Capture the cell that displays the provided text and extract its (X, Y) central coordinate. 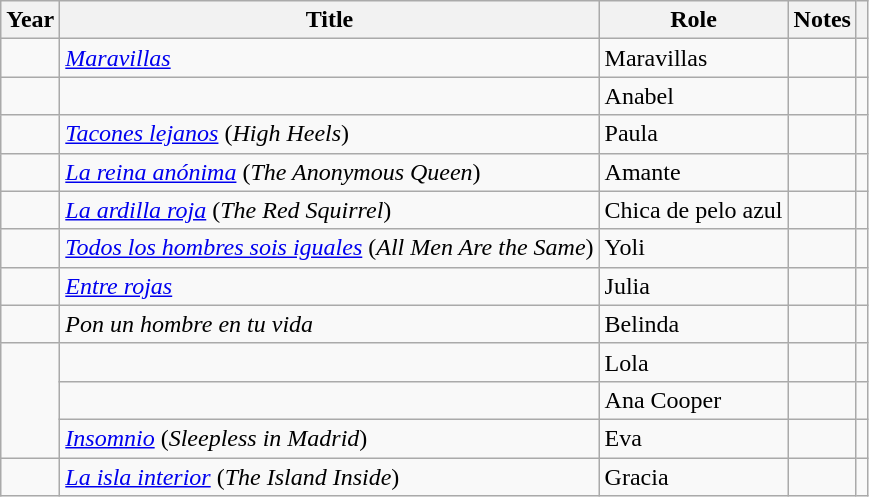
Role (694, 20)
Belinda (694, 324)
Eva (694, 438)
Amante (694, 172)
Anabel (694, 96)
La isla interior (The Island Inside) (330, 477)
La reina anónima (The Anonymous Queen) (330, 172)
Entre rojas (330, 286)
La ardilla roja (The Red Squirrel) (330, 210)
Tacones lejanos (High Heels) (330, 134)
Chica de pelo azul (694, 210)
Todos los hombres sois iguales (All Men Are the Same) (330, 248)
Title (330, 20)
Insomnio (Sleepless in Madrid) (330, 438)
Gracia (694, 477)
Notes (822, 20)
Ana Cooper (694, 400)
Julia (694, 286)
Pon un hombre en tu vida (330, 324)
Year (30, 20)
Lola (694, 362)
Paula (694, 134)
Yoli (694, 248)
